Pinpoint the cell where the given text exists, returning its [X, Y] midpoint coordinate. 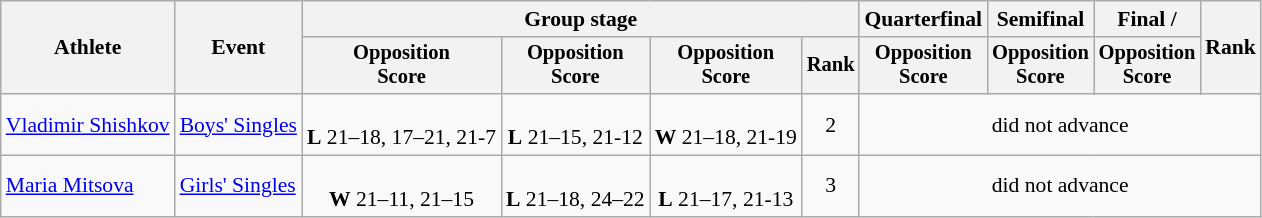
Semifinal [1040, 19]
W 21–18, 21-19 [726, 124]
2 [831, 124]
L 21–15, 21-12 [576, 124]
L 21–18, 24–22 [576, 186]
Quarterfinal [923, 19]
W 21–11, 21–15 [402, 186]
Vladimir Shishkov [88, 124]
Maria Mitsova [88, 186]
L 21–18, 17–21, 21-7 [402, 124]
Boys' Singles [238, 124]
Event [238, 48]
Final / [1148, 19]
Athlete [88, 48]
3 [831, 186]
Group stage [581, 19]
L 21–17, 21-13 [726, 186]
Girls' Singles [238, 186]
